Capture the cell that displays the provided text and extract its [x, y] central coordinate. 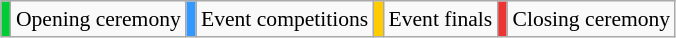
Event finals [440, 19]
Event competitions [284, 19]
Closing ceremony [591, 19]
Opening ceremony [98, 19]
